For the text-containing cell, return its midpoint in (X, Y) coordinate format. 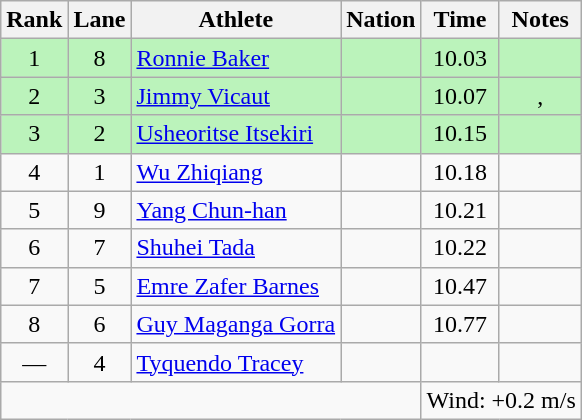
9 (100, 210)
Nation (381, 20)
, (540, 96)
10.21 (460, 210)
10.15 (460, 134)
10.03 (460, 58)
10.77 (460, 324)
Time (460, 20)
Wu Zhiqiang (236, 172)
Ronnie Baker (236, 58)
Lane (100, 20)
Usheoritse Itsekiri (236, 134)
Tyquendo Tracey (236, 362)
Jimmy Vicaut (236, 96)
10.18 (460, 172)
10.47 (460, 286)
Guy Maganga Gorra (236, 324)
Wind: +0.2 m/s (501, 400)
Athlete (236, 20)
Notes (540, 20)
— (34, 362)
10.22 (460, 248)
Yang Chun-han (236, 210)
Shuhei Tada (236, 248)
10.07 (460, 96)
Emre Zafer Barnes (236, 286)
Rank (34, 20)
